Extract the (X, Y) coordinate from the center of the cell holding the provided text.  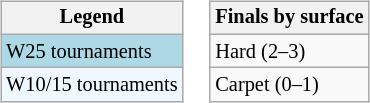
Hard (2–3) (289, 51)
W25 tournaments (92, 51)
W10/15 tournaments (92, 85)
Carpet (0–1) (289, 85)
Finals by surface (289, 18)
Legend (92, 18)
